Return the (x, y) coordinate for the center point of the cell that contains the specified text.  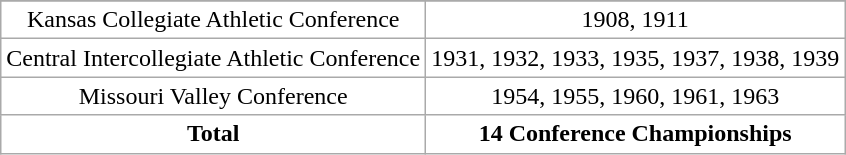
Kansas Collegiate Athletic Conference (214, 20)
14 Conference Championships (636, 134)
Total (214, 134)
1931, 1932, 1933, 1935, 1937, 1938, 1939 (636, 58)
Missouri Valley Conference (214, 96)
1908, 1911 (636, 20)
1954, 1955, 1960, 1961, 1963 (636, 96)
Central Intercollegiate Athletic Conference (214, 58)
